Extract the [X, Y] coordinate from the center of the cell holding the provided text.  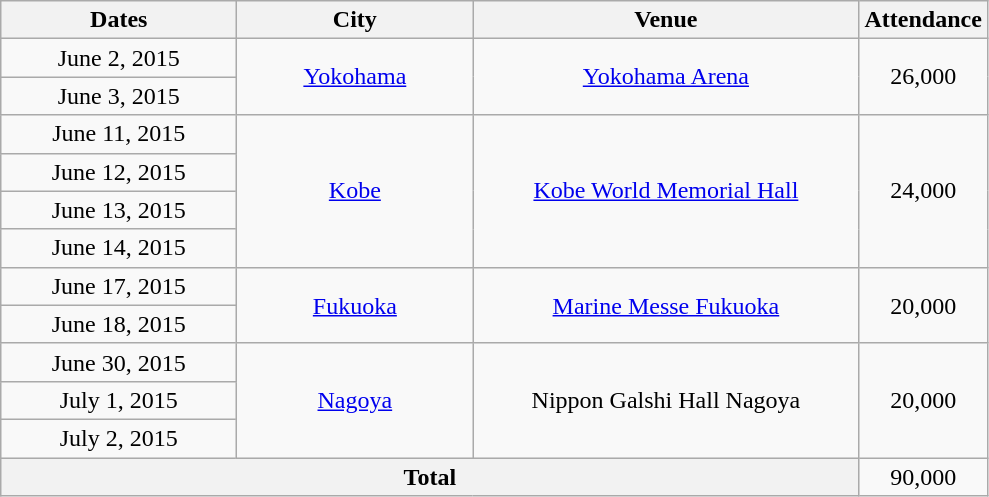
June 12, 2015 [119, 172]
Nippon Galshi Hall Nagoya [666, 400]
July 2, 2015 [119, 438]
June 11, 2015 [119, 134]
July 1, 2015 [119, 400]
Kobe [355, 191]
Attendance [923, 20]
June 17, 2015 [119, 286]
June 2, 2015 [119, 58]
Total [430, 477]
Kobe World Memorial Hall [666, 191]
90,000 [923, 477]
26,000 [923, 77]
Nagoya [355, 400]
June 3, 2015 [119, 96]
Yokohama [355, 77]
Yokohama Arena [666, 77]
June 18, 2015 [119, 324]
June 14, 2015 [119, 248]
Marine Messe Fukuoka [666, 305]
City [355, 20]
June 13, 2015 [119, 210]
Fukuoka [355, 305]
Dates [119, 20]
June 30, 2015 [119, 362]
Venue [666, 20]
24,000 [923, 191]
